Return [x, y] of the center of cell containing provided text 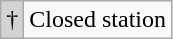
† [12, 20]
Closed station [98, 20]
